Scan for the cell matching the given text and deliver its [x, y] coordinate at center. 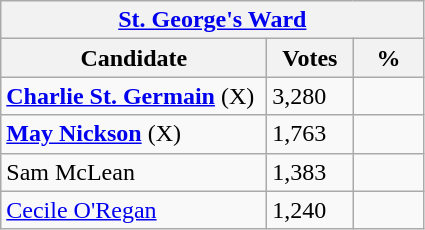
% [388, 58]
Votes [310, 58]
Charlie St. Germain (X) [134, 96]
1,240 [310, 210]
May Nickson (X) [134, 134]
St. George's Ward [212, 20]
3,280 [310, 96]
1,763 [310, 134]
1,383 [310, 172]
Cecile O'Regan [134, 210]
Candidate [134, 58]
Sam McLean [134, 172]
